Pinpoint the cell where the given text exists, returning its (x, y) midpoint coordinate. 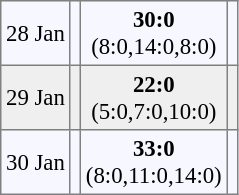
29 Jan (36, 97)
28 Jan (36, 33)
33:0(8:0,11:0,14:0) (154, 162)
22:0(5:0,7:0,10:0) (154, 97)
30 Jan (36, 162)
30:0(8:0,14:0,8:0) (154, 33)
